Find where the given text appears and provide that cell's center as (x, y) coordinate. 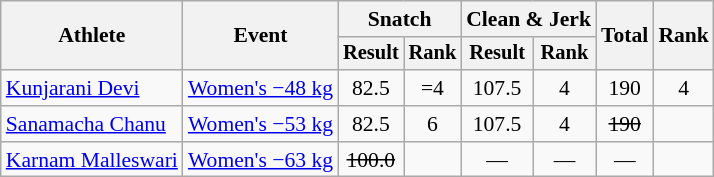
Total (624, 36)
Event (260, 36)
=4 (433, 88)
Kunjarani Devi (92, 88)
Women's −53 kg (260, 124)
Clean & Jerk (528, 19)
Women's −48 kg (260, 88)
6 (433, 124)
Athlete (92, 36)
Sanamacha Chanu (92, 124)
Snatch (400, 19)
